Scan for the cell matching the given text and deliver its (X, Y) coordinate at center. 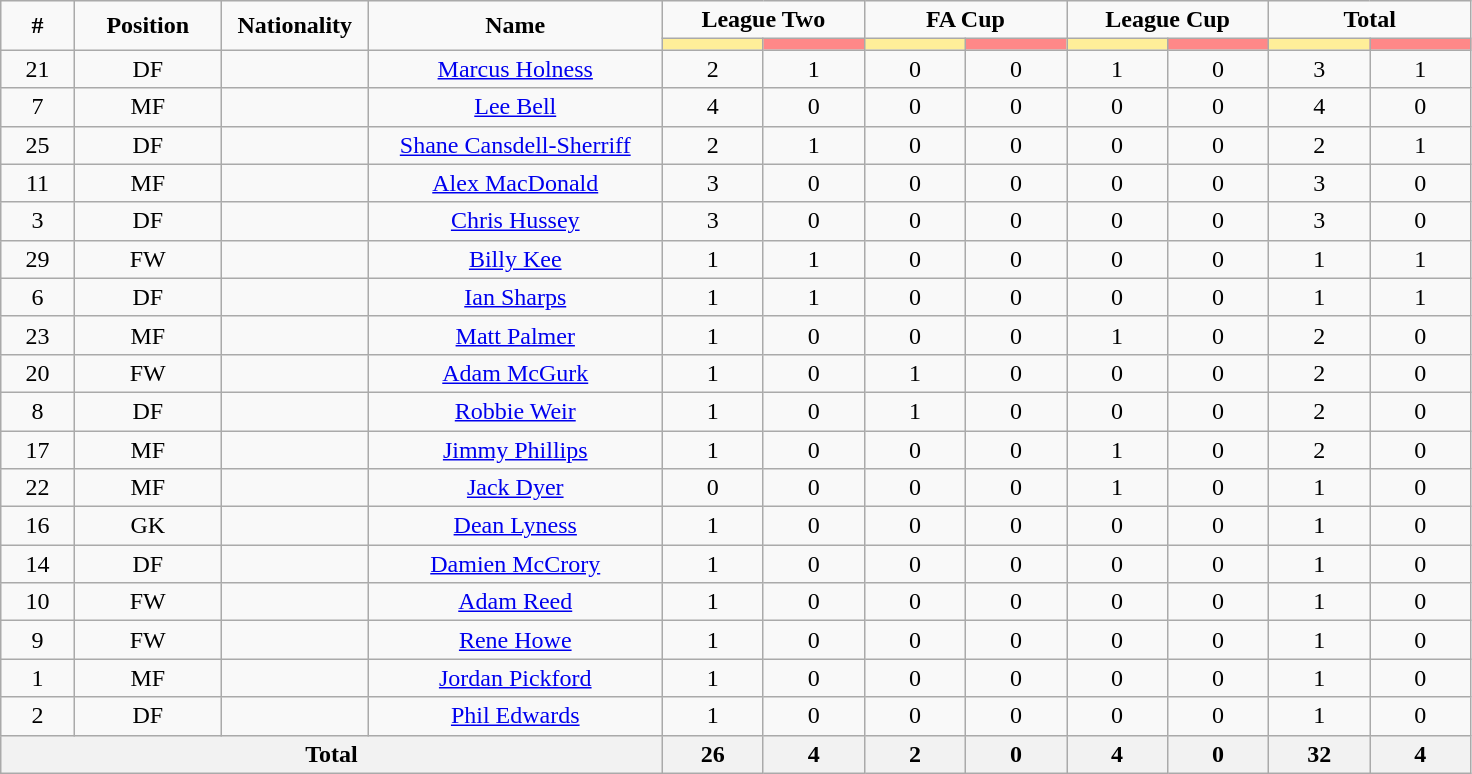
20 (38, 373)
6 (38, 297)
10 (38, 602)
Billy Kee (515, 259)
Rene Howe (515, 640)
Matt Palmer (515, 335)
Lee Bell (515, 107)
League Cup (1167, 20)
Phil Edwards (515, 716)
9 (38, 640)
Chris Hussey (515, 221)
Jimmy Phillips (515, 449)
Alex MacDonald (515, 183)
16 (38, 526)
23 (38, 335)
26 (712, 754)
Jordan Pickford (515, 678)
Adam Reed (515, 602)
21 (38, 69)
Position (148, 26)
8 (38, 411)
Jack Dyer (515, 488)
# (38, 26)
29 (38, 259)
Nationality (294, 26)
25 (38, 145)
14 (38, 564)
17 (38, 449)
22 (38, 488)
League Two (763, 20)
Adam McGurk (515, 373)
Ian Sharps (515, 297)
Marcus Holness (515, 69)
11 (38, 183)
Robbie Weir (515, 411)
7 (38, 107)
Dean Lyness (515, 526)
Name (515, 26)
Shane Cansdell-Sherriff (515, 145)
GK (148, 526)
32 (1320, 754)
FA Cup (965, 20)
Damien McCrory (515, 564)
